Capture the cell that displays the provided text and extract its (x, y) central coordinate. 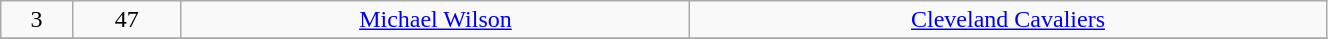
3 (37, 20)
47 (126, 20)
Michael Wilson (435, 20)
Cleveland Cavaliers (1008, 20)
